Determine the [x, y] coordinate at the center of the cell enclosing the given text.  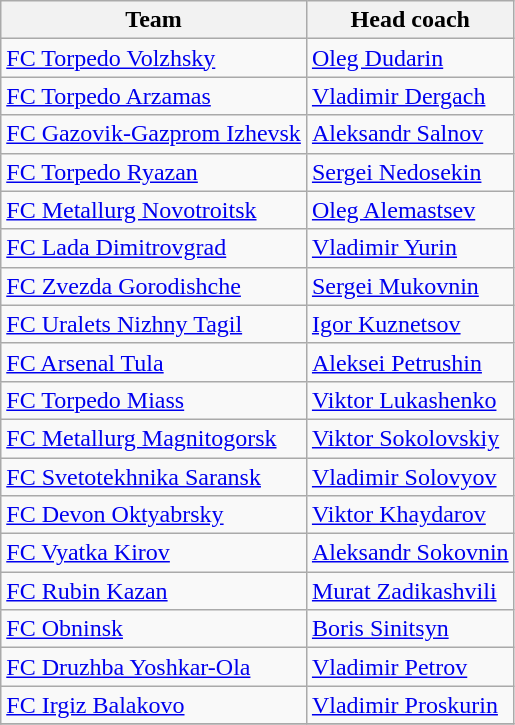
Igor Kuznetsov [410, 324]
Team [154, 20]
Aleksandr Sokovnin [410, 553]
Vladimir Yurin [410, 248]
FC Zvezda Gorodishche [154, 286]
Vladimir Dergach [410, 96]
Sergei Nedosekin [410, 172]
FC Torpedo Arzamas [154, 96]
Aleksandr Salnov [410, 134]
FC Lada Dimitrovgrad [154, 248]
FC Uralets Nizhny Tagil [154, 324]
FC Druzhba Yoshkar-Ola [154, 667]
Oleg Dudarin [410, 58]
FC Metallurg Novotroitsk [154, 210]
FC Svetotekhnika Saransk [154, 477]
Boris Sinitsyn [410, 629]
Vladimir Solovyov [410, 477]
FC Devon Oktyabrsky [154, 515]
Aleksei Petrushin [410, 362]
Head coach [410, 20]
Vladimir Petrov [410, 667]
FC Rubin Kazan [154, 591]
FC Gazovik-Gazprom Izhevsk [154, 134]
Oleg Alemastsev [410, 210]
Vladimir Proskurin [410, 705]
FC Arsenal Tula [154, 362]
Murat Zadikashvili [410, 591]
FC Torpedo Volzhsky [154, 58]
FC Vyatka Kirov [154, 553]
FC Metallurg Magnitogorsk [154, 438]
FC Obninsk [154, 629]
FC Torpedo Miass [154, 400]
FC Torpedo Ryazan [154, 172]
Viktor Lukashenko [410, 400]
Viktor Khaydarov [410, 515]
Sergei Mukovnin [410, 286]
Viktor Sokolovskiy [410, 438]
FC Irgiz Balakovo [154, 705]
